Provide the (x, y) coordinate of the cell's center where the given text is located.  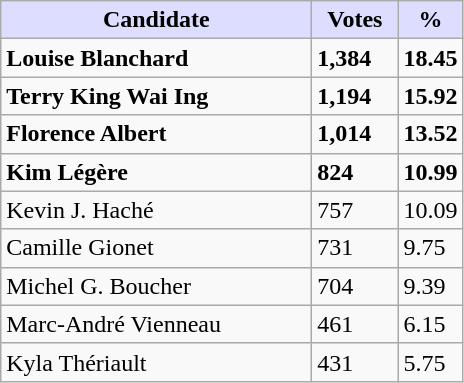
Kyla Thériault (156, 362)
9.75 (430, 248)
731 (355, 248)
Florence Albert (156, 134)
10.09 (430, 210)
Michel G. Boucher (156, 286)
Marc-André Vienneau (156, 324)
1,194 (355, 96)
% (430, 20)
1,384 (355, 58)
431 (355, 362)
Candidate (156, 20)
Terry King Wai Ing (156, 96)
9.39 (430, 286)
Votes (355, 20)
6.15 (430, 324)
1,014 (355, 134)
704 (355, 286)
18.45 (430, 58)
10.99 (430, 172)
461 (355, 324)
5.75 (430, 362)
757 (355, 210)
Louise Blanchard (156, 58)
Camille Gionet (156, 248)
13.52 (430, 134)
Kim Légère (156, 172)
15.92 (430, 96)
Kevin J. Haché (156, 210)
824 (355, 172)
